Search for the cell housing the specified text and yield its (X, Y) center coordinate. 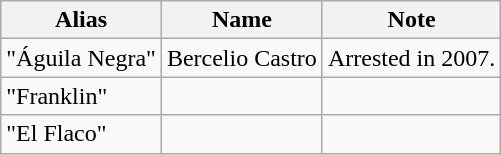
Alias (82, 20)
"Franklin" (82, 96)
"El Flaco" (82, 134)
Name (242, 20)
Bercelio Castro (242, 58)
"Águila Negra" (82, 58)
Note (411, 20)
Arrested in 2007. (411, 58)
